Locate the cell with the specified text and output its [X, Y] center coordinate. 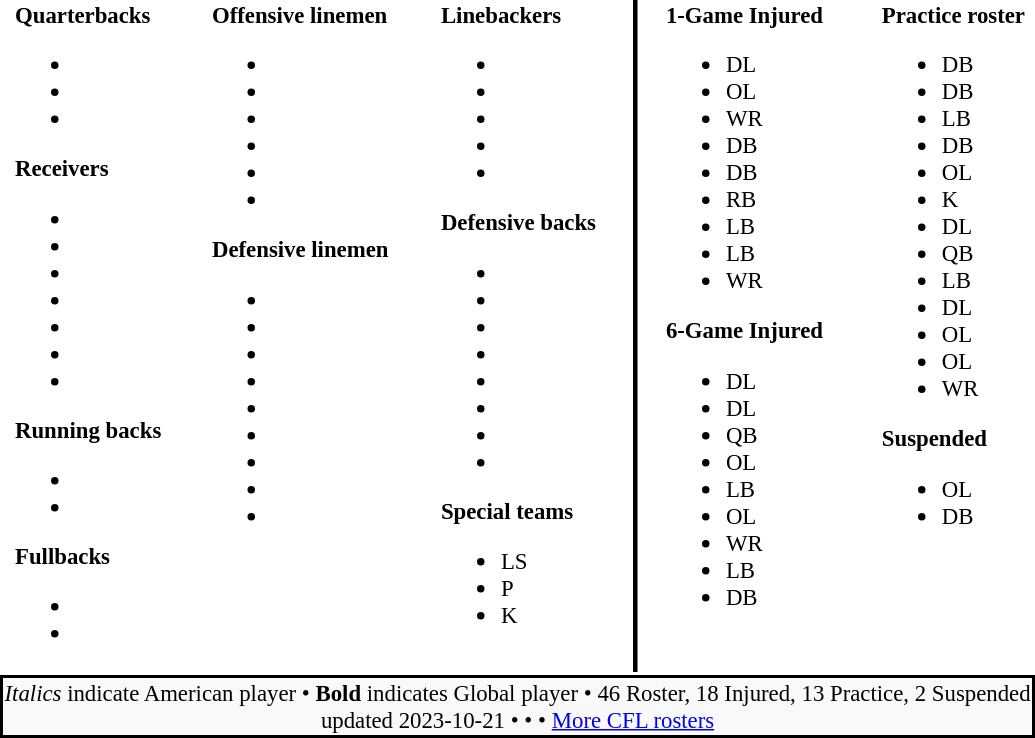
Practice roster DB DB LB DB OL K DL QB LB DL OL OL WRSuspended OL DB [958, 336]
LinebackersDefensive backsSpecial teams LS P K [522, 336]
QuarterbacksReceiversRunning backsFullbacks [93, 336]
1-Game Injured DL OL WR DB DB RB LB LB WR6-Game Injured DL DL QB OL LB OL WR LB DB [748, 336]
Offensive linemenDefensive linemen [305, 336]
